Determine the (X, Y) coordinate at the center of the cell enclosing the given text.  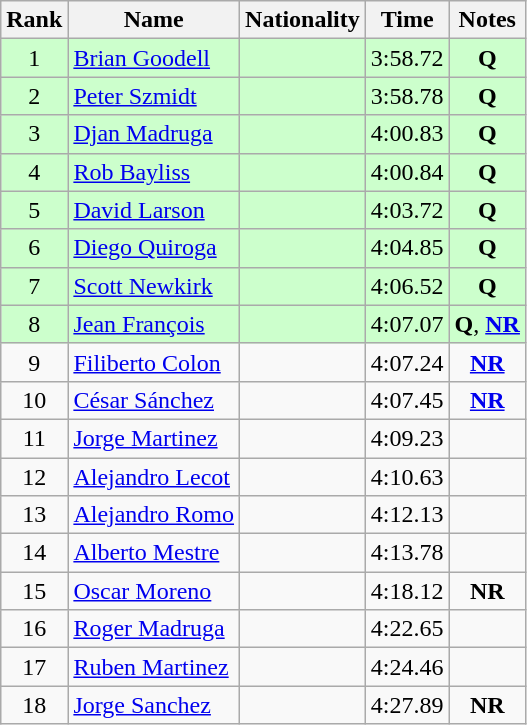
4:22.65 (407, 629)
Name (154, 20)
11 (34, 438)
10 (34, 400)
13 (34, 515)
4:09.23 (407, 438)
4:00.83 (407, 134)
4:07.24 (407, 362)
14 (34, 553)
4:00.84 (407, 172)
4:18.12 (407, 591)
4:24.46 (407, 667)
Jorge Martinez (154, 438)
16 (34, 629)
7 (34, 286)
Jorge Sanchez (154, 705)
9 (34, 362)
Peter Szmidt (154, 96)
Rank (34, 20)
Notes (487, 20)
4:10.63 (407, 477)
César Sánchez (154, 400)
Alejandro Romo (154, 515)
15 (34, 591)
17 (34, 667)
Q, NR (487, 324)
Brian Goodell (154, 58)
2 (34, 96)
4:04.85 (407, 248)
Ruben Martinez (154, 667)
Oscar Moreno (154, 591)
4:03.72 (407, 210)
Nationality (303, 20)
18 (34, 705)
Scott Newkirk (154, 286)
Time (407, 20)
Alejandro Lecot (154, 477)
4:12.13 (407, 515)
3 (34, 134)
3:58.72 (407, 58)
Filiberto Colon (154, 362)
David Larson (154, 210)
Alberto Mestre (154, 553)
4:27.89 (407, 705)
Diego Quiroga (154, 248)
Jean François (154, 324)
6 (34, 248)
12 (34, 477)
4:07.45 (407, 400)
4:13.78 (407, 553)
4:06.52 (407, 286)
1 (34, 58)
4:07.07 (407, 324)
Djan Madruga (154, 134)
5 (34, 210)
3:58.78 (407, 96)
4 (34, 172)
8 (34, 324)
Roger Madruga (154, 629)
Rob Bayliss (154, 172)
